Determine the (X, Y) coordinate at the center of the cell enclosing the given text.  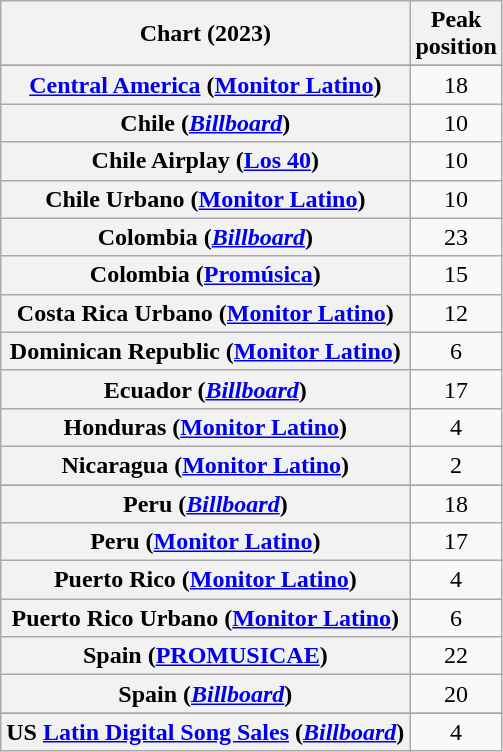
Peru (Billboard) (206, 503)
Chile Airplay (Los 40) (206, 161)
Spain (PROMUSICAE) (206, 656)
Chile Urbano (Monitor Latino) (206, 199)
22 (456, 656)
2 (456, 465)
15 (456, 275)
Chile (Billboard) (206, 123)
Puerto Rico Urbano (Monitor Latino) (206, 618)
Peru (Monitor Latino) (206, 542)
Nicaragua (Monitor Latino) (206, 465)
Colombia (Promúsica) (206, 275)
20 (456, 694)
Honduras (Monitor Latino) (206, 427)
12 (456, 313)
Dominican Republic (Monitor Latino) (206, 351)
Central America (Monitor Latino) (206, 85)
Peakposition (456, 34)
Ecuador (Billboard) (206, 389)
Colombia (Billboard) (206, 237)
Spain (Billboard) (206, 694)
Puerto Rico (Monitor Latino) (206, 580)
Costa Rica Urbano (Monitor Latino) (206, 313)
Chart (2023) (206, 34)
23 (456, 237)
US Latin Digital Song Sales (Billboard) (206, 732)
